Find where the given text appears and provide that cell's center as (x, y) coordinate. 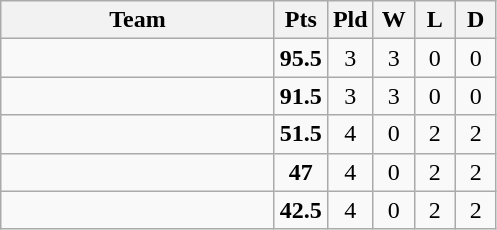
L (434, 20)
W (394, 20)
D (476, 20)
95.5 (300, 58)
91.5 (300, 96)
42.5 (300, 210)
51.5 (300, 134)
47 (300, 172)
Pld (350, 20)
Pts (300, 20)
Team (138, 20)
